Provide the (x, y) coordinate of the cell's center where the given text is located.  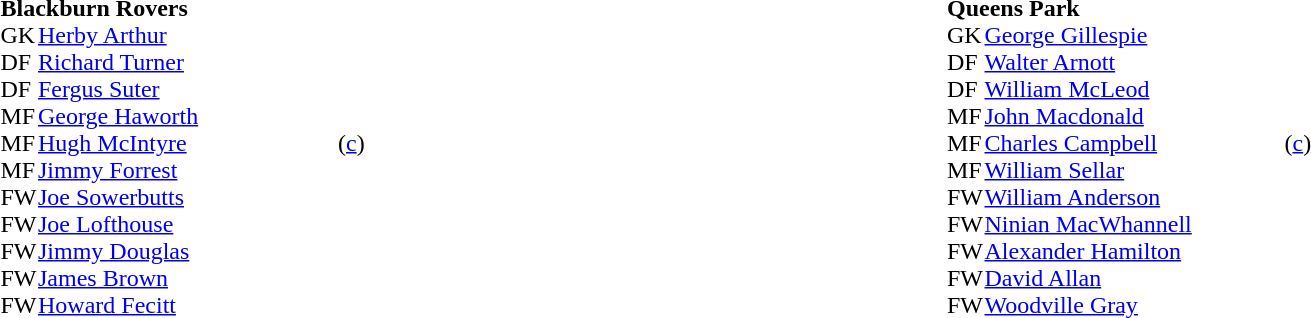
John Macdonald (1134, 116)
William Sellar (1134, 170)
Herby Arthur (188, 36)
Joe Lofthouse (188, 224)
William Anderson (1134, 198)
Hugh McIntyre (188, 144)
George Haworth (188, 116)
Fergus Suter (188, 90)
David Allan (1134, 278)
Jimmy Douglas (188, 252)
Richard Turner (188, 62)
Joe Sowerbutts (188, 198)
Charles Campbell (1134, 144)
Ninian MacWhannell (1134, 224)
Alexander Hamilton (1134, 252)
William McLeod (1134, 90)
Jimmy Forrest (188, 170)
George Gillespie (1134, 36)
(c) (640, 144)
James Brown (188, 278)
Walter Arnott (1134, 62)
